Search for the cell housing the specified text and yield its [X, Y] center coordinate. 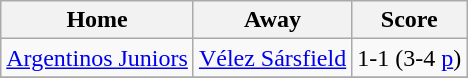
Home [98, 20]
Away [272, 20]
Score [410, 20]
1-1 (3-4 p) [410, 58]
Argentinos Juniors [98, 58]
Vélez Sársfield [272, 58]
